Search for the cell housing the specified text and yield its (x, y) center coordinate. 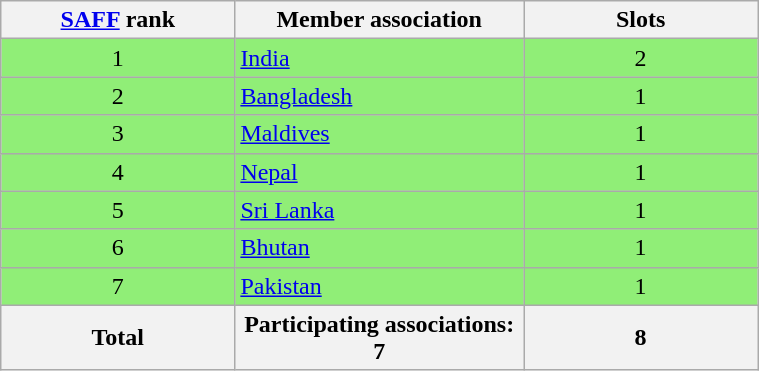
Nepal (380, 172)
4 (118, 172)
Bangladesh (380, 96)
6 (118, 248)
SAFF rank (118, 20)
3 (118, 134)
Bhutan (380, 248)
7 (118, 286)
Participating associations: 7 (380, 338)
5 (118, 210)
Sri Lanka (380, 210)
Total (118, 338)
Slots (641, 20)
Pakistan (380, 286)
India (380, 58)
Member association (380, 20)
8 (641, 338)
Maldives (380, 134)
